For the text-containing cell, return its midpoint in [x, y] coordinate format. 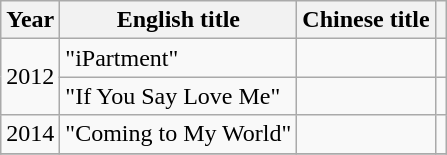
"If You Say Love Me" [178, 96]
"Coming to My World" [178, 134]
2012 [30, 77]
2014 [30, 134]
Chinese title [366, 20]
English title [178, 20]
Year [30, 20]
"iPartment" [178, 58]
